Identify which cell holds the provided text, then report its (x, y) central coordinate. 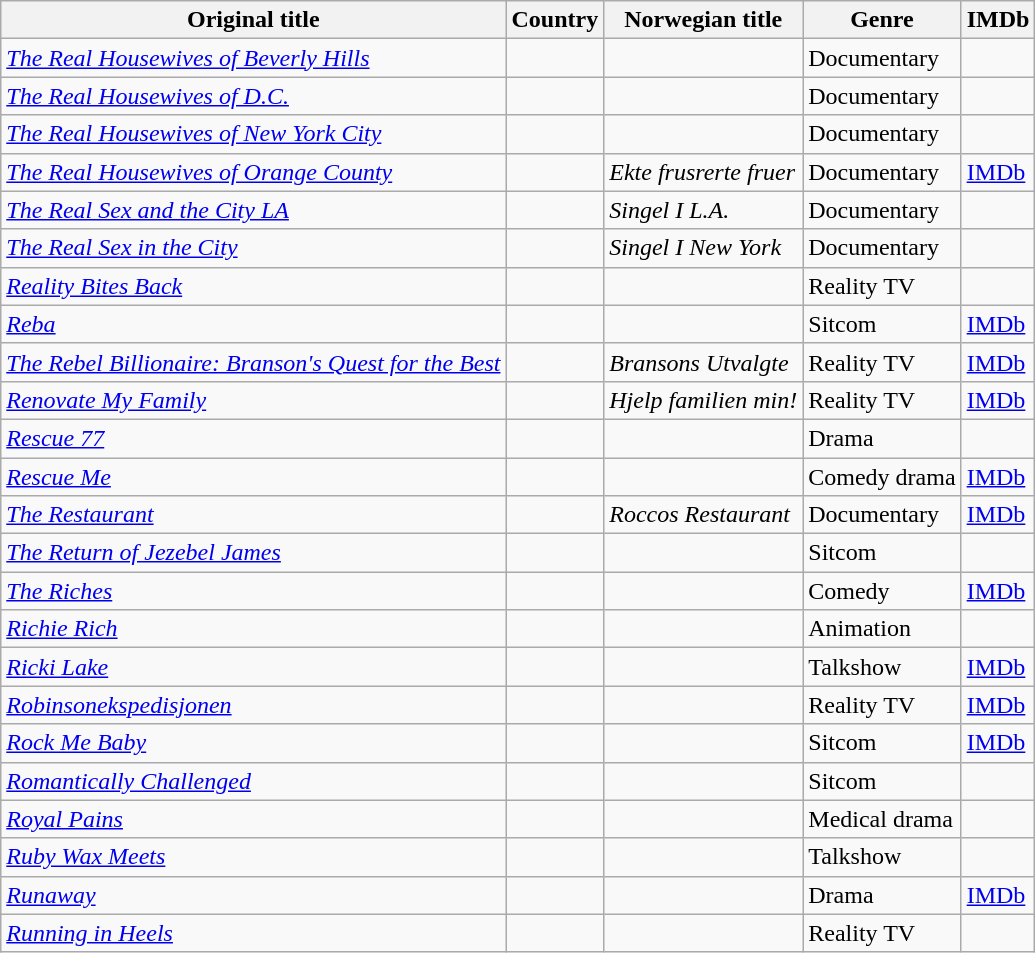
Roccos Restaurant (704, 515)
Comedy (882, 591)
Reality Bites Back (254, 286)
Richie Rich (254, 629)
Hjelp familien min! (704, 400)
Medical drama (882, 819)
Ricki Lake (254, 667)
Reba (254, 324)
The Riches (254, 591)
Robinsonekspedisjonen (254, 705)
Norwegian title (704, 20)
The Return of Jezebel James (254, 553)
The Real Housewives of D.C. (254, 96)
The Rebel Billionaire: Branson's Quest for the Best (254, 362)
The Real Housewives of Orange County (254, 172)
Ruby Wax Meets (254, 857)
Renovate My Family (254, 400)
The Real Housewives of New York City (254, 134)
Royal Pains (254, 819)
The Real Sex and the City LA (254, 210)
Original title (254, 20)
Animation (882, 629)
Rescue 77 (254, 438)
Country (555, 20)
Singel I L.A. (704, 210)
Running in Heels (254, 933)
Comedy drama (882, 477)
Rock Me Baby (254, 743)
Bransons Utvalgte (704, 362)
Ekte frusrerte fruer (704, 172)
Romantically Challenged (254, 781)
Rescue Me (254, 477)
Genre (882, 20)
The Real Housewives of Beverly Hills (254, 58)
The Real Sex in the City (254, 248)
Singel I New York (704, 248)
Runaway (254, 895)
The Restaurant (254, 515)
